Capture the cell that displays the provided text and extract its (x, y) central coordinate. 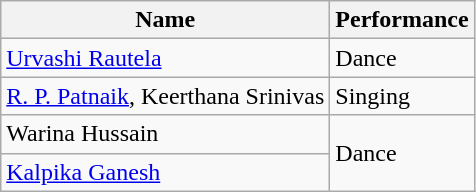
Urvashi Rautela (166, 58)
Warina Hussain (166, 134)
Singing (402, 96)
R. P. Patnaik, Keerthana Srinivas (166, 96)
Name (166, 20)
Performance (402, 20)
Kalpika Ganesh (166, 172)
